Return the (X, Y) coordinate for the center point of the cell that contains the specified text.  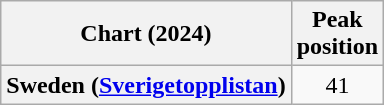
Sweden (Sverigetopplistan) (146, 85)
Chart (2024) (146, 34)
41 (337, 85)
Peakposition (337, 34)
